Search for the cell housing the specified text and yield its [X, Y] center coordinate. 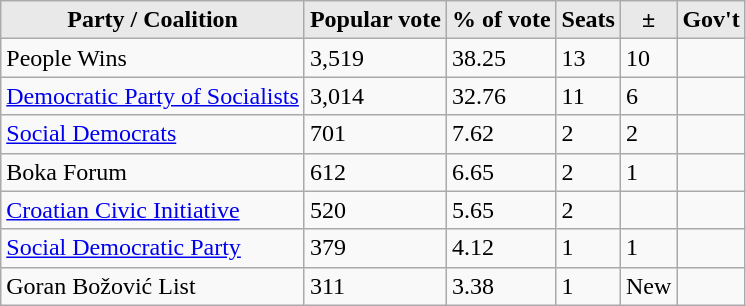
Social Democratic Party [153, 248]
13 [588, 58]
Boka Forum [153, 172]
10 [648, 58]
311 [375, 286]
People Wins [153, 58]
520 [375, 210]
6 [648, 96]
3,014 [375, 96]
5.65 [501, 210]
Croatian Civic Initiative [153, 210]
3,519 [375, 58]
Popular vote [375, 20]
7.62 [501, 134]
701 [375, 134]
32.76 [501, 96]
4.12 [501, 248]
Seats [588, 20]
Goran Božović List [153, 286]
3.38 [501, 286]
Party / Coalition [153, 20]
38.25 [501, 58]
New [648, 286]
11 [588, 96]
± [648, 20]
Gov't [711, 20]
Democratic Party of Socialists [153, 96]
612 [375, 172]
379 [375, 248]
6.65 [501, 172]
% of vote [501, 20]
Social Democrats [153, 134]
